Find where the given text appears and provide that cell's center as [x, y] coordinate. 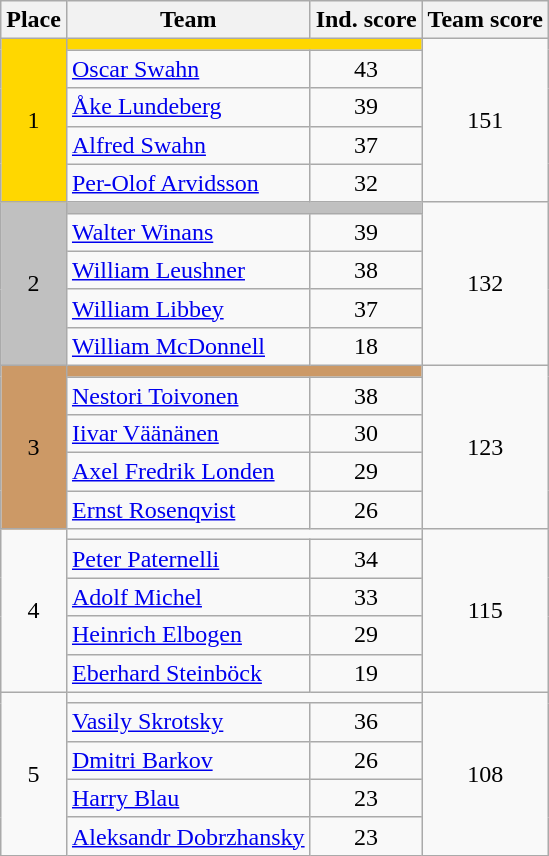
1 [34, 120]
Heinrich Elbogen [188, 635]
32 [366, 183]
William Leushner [188, 270]
Alfred Swahn [188, 145]
3 [34, 446]
Dmitri Barkov [188, 760]
151 [485, 120]
4 [34, 610]
Peter Paternelli [188, 559]
36 [366, 722]
Eberhard Steinböck [188, 673]
30 [366, 434]
Åke Lundeberg [188, 107]
Per-Olof Arvidsson [188, 183]
33 [366, 597]
Vasily Skrotsky [188, 722]
Team score [485, 20]
43 [366, 69]
18 [366, 346]
123 [485, 446]
Oscar Swahn [188, 69]
William Libbey [188, 308]
Harry Blau [188, 798]
Adolf Michel [188, 597]
Ernst Rosenqvist [188, 510]
Team [188, 20]
34 [366, 559]
Place [34, 20]
115 [485, 610]
William McDonnell [188, 346]
Nestori Toivonen [188, 395]
19 [366, 673]
132 [485, 284]
Ind. score [366, 20]
Aleksandr Dobrzhansky [188, 836]
108 [485, 774]
2 [34, 284]
Axel Fredrik Londen [188, 472]
Iivar Väänänen [188, 434]
Walter Winans [188, 232]
5 [34, 774]
